Return [X, Y] of the center of cell containing provided text 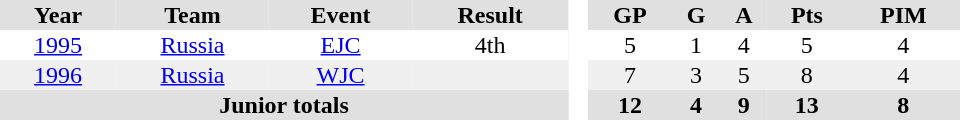
Year [58, 15]
GP [630, 15]
EJC [341, 45]
WJC [341, 75]
1995 [58, 45]
A [744, 15]
Event [341, 15]
PIM [904, 15]
12 [630, 105]
Result [490, 15]
7 [630, 75]
4th [490, 45]
3 [696, 75]
1996 [58, 75]
13 [807, 105]
G [696, 15]
1 [696, 45]
Junior totals [284, 105]
9 [744, 105]
Pts [807, 15]
Team [192, 15]
